Provide the [x, y] coordinate of the cell's center where the given text is located.  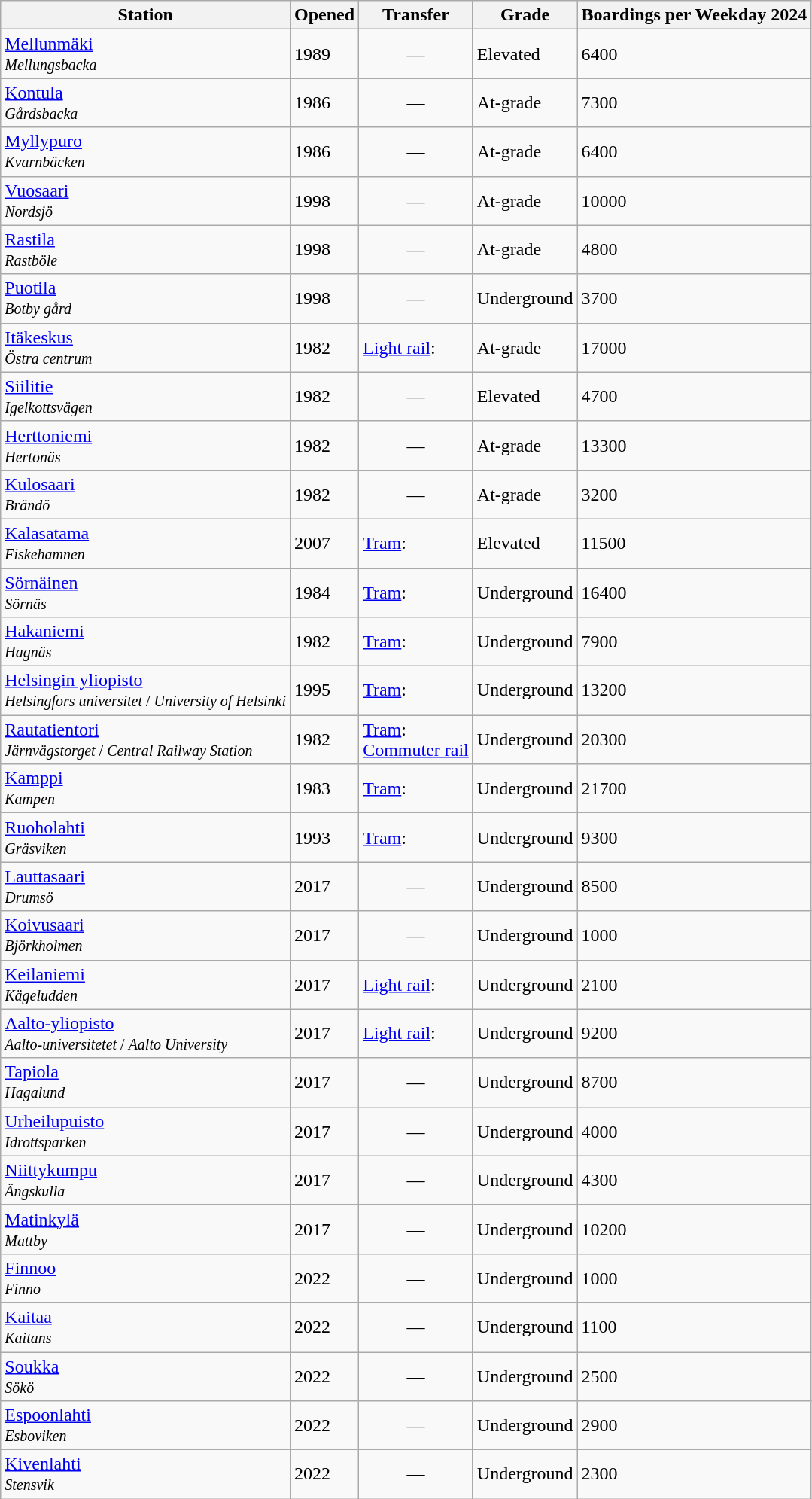
SörnäinenSörnäs [146, 592]
1100 [694, 1327]
3700 [694, 298]
KeilaniemiKägeludden [146, 985]
TapiolaHagalund [146, 1083]
KontulaGårdsbacka [146, 102]
Aalto-yliopistoAalto-universitetet / Aalto University [146, 1033]
2007 [325, 544]
4700 [694, 396]
16400 [694, 592]
Boardings per Weekday 2024 [694, 15]
8700 [694, 1083]
10200 [694, 1229]
UrheilupuistoIdrottsparken [146, 1131]
PuotilaBotby gård [146, 298]
MatinkyläMattby [146, 1229]
KulosaariBrändö [146, 494]
RastilaRastböle [146, 250]
17000 [694, 348]
21700 [694, 789]
SoukkaSökö [146, 1376]
Tram: Commuter rail [416, 739]
MyllypuroKvarnbäcken [146, 152]
SiilitieIgelkottsvägen [146, 396]
KoivusaariBjörkholmen [146, 935]
RuoholahtiGräsviken [146, 837]
Station [146, 15]
KamppiKampen [146, 789]
1995 [325, 691]
VuosaariNordsjö [146, 200]
4800 [694, 250]
13200 [694, 691]
Opened [325, 15]
1989 [325, 54]
7300 [694, 102]
Helsingin yliopistoHelsingfors universitet / University of Helsinki [146, 691]
KivenlahtiStensvik [146, 1474]
9300 [694, 837]
EspoonlahtiEsboviken [146, 1426]
1984 [325, 592]
HerttoniemiHertonäs [146, 446]
LauttasaariDrumsö [146, 887]
4000 [694, 1131]
20300 [694, 739]
FinnooFinno [146, 1278]
Grade [525, 15]
ItäkeskusÖstra centrum [146, 348]
Transfer [416, 15]
MellunmäkiMellungsbacka [146, 54]
3200 [694, 494]
NiittykumpuÄngskulla [146, 1181]
HakaniemiHagnäs [146, 641]
4300 [694, 1181]
11500 [694, 544]
2300 [694, 1474]
8500 [694, 887]
9200 [694, 1033]
KalasatamaFiskehamnen [146, 544]
7900 [694, 641]
2900 [694, 1426]
2500 [694, 1376]
RautatientoriJärnvägstorget / Central Railway Station [146, 739]
1983 [325, 789]
10000 [694, 200]
1993 [325, 837]
KaitaaKaitans [146, 1327]
13300 [694, 446]
2100 [694, 985]
